Provide the (X, Y) coordinate of the cell's center where the given text is located.  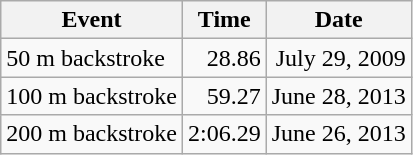
Event (92, 20)
59.27 (224, 96)
June 26, 2013 (338, 134)
50 m backstroke (92, 58)
July 29, 2009 (338, 58)
Time (224, 20)
June 28, 2013 (338, 96)
200 m backstroke (92, 134)
28.86 (224, 58)
2:06.29 (224, 134)
100 m backstroke (92, 96)
Date (338, 20)
